Scan for the cell matching the given text and deliver its [x, y] coordinate at center. 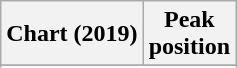
Chart (2019) [72, 34]
Peakposition [189, 34]
